For the text-containing cell, return its midpoint in [x, y] coordinate format. 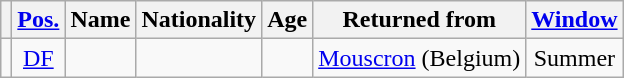
Window [574, 20]
Pos. [38, 20]
Mouscron (Belgium) [420, 58]
Returned from [420, 20]
Name [100, 20]
Summer [574, 58]
DF [38, 58]
Nationality [199, 20]
Age [288, 20]
